Find where the given text appears and provide that cell's center as [X, Y] coordinate. 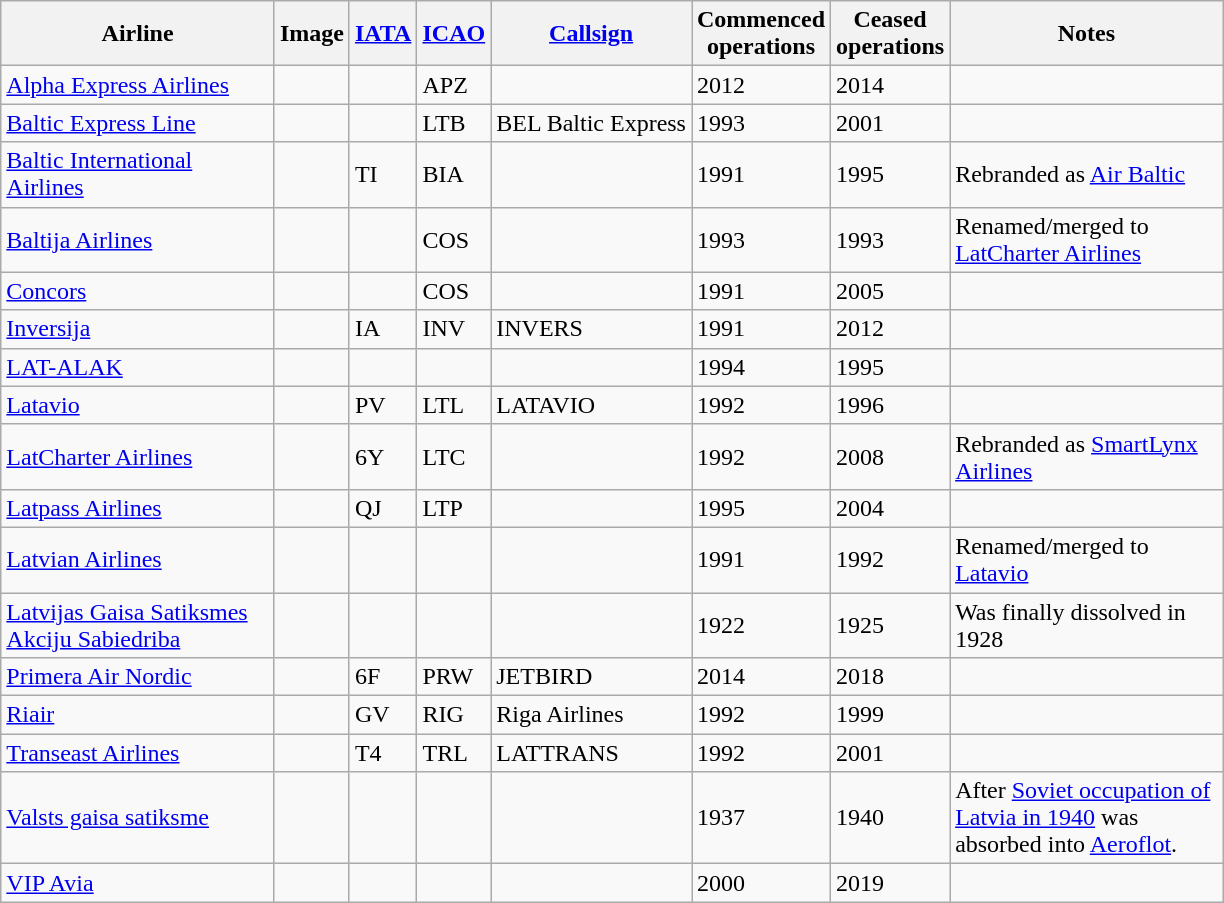
Inversija [138, 329]
INV [454, 329]
IATA [383, 34]
BEL Baltic Express [592, 123]
2019 [890, 883]
VIP Avia [138, 883]
LATTRANS [592, 753]
Primera Air Nordic [138, 677]
6Y [383, 456]
Rebranded as SmartLynx Airlines [1087, 456]
6F [383, 677]
Valsts gaisa satiksme [138, 818]
2018 [890, 677]
1940 [890, 818]
Baltija Airlines [138, 240]
Was finally dissolved in 1928 [1087, 624]
TRL [454, 753]
1925 [890, 624]
1996 [890, 405]
LTL [454, 405]
GV [383, 715]
Concors [138, 291]
T4 [383, 753]
Transeast Airlines [138, 753]
Commencedoperations [762, 34]
RIG [454, 715]
Baltic Express Line [138, 123]
Ceasedoperations [890, 34]
1922 [762, 624]
LTC [454, 456]
LTP [454, 508]
2000 [762, 883]
TI [383, 174]
Riga Airlines [592, 715]
Baltic International Airlines [138, 174]
Latpass Airlines [138, 508]
After Soviet occupation of Latvia in 1940 was absorbed into Aeroflot. [1087, 818]
BIA [454, 174]
INVERS [592, 329]
LATAVIO [592, 405]
Latavio [138, 405]
Callsign [592, 34]
1999 [890, 715]
Renamed/merged to Latavio [1087, 560]
PRW [454, 677]
Latvian Airlines [138, 560]
JETBIRD [592, 677]
Latvijas Gaisa Satiksmes Akciju Sabiedriba [138, 624]
Riair [138, 715]
ICAO [454, 34]
1937 [762, 818]
Notes [1087, 34]
LTB [454, 123]
Airline [138, 34]
QJ [383, 508]
LatCharter Airlines [138, 456]
PV [383, 405]
IA [383, 329]
Rebranded as Air Baltic [1087, 174]
2004 [890, 508]
1994 [762, 367]
APZ [454, 85]
Renamed/merged to LatCharter Airlines [1087, 240]
LAT-ALAK [138, 367]
Image [312, 34]
Alpha Express Airlines [138, 85]
2008 [890, 456]
2005 [890, 291]
